Capture the cell that displays the provided text and extract its [X, Y] central coordinate. 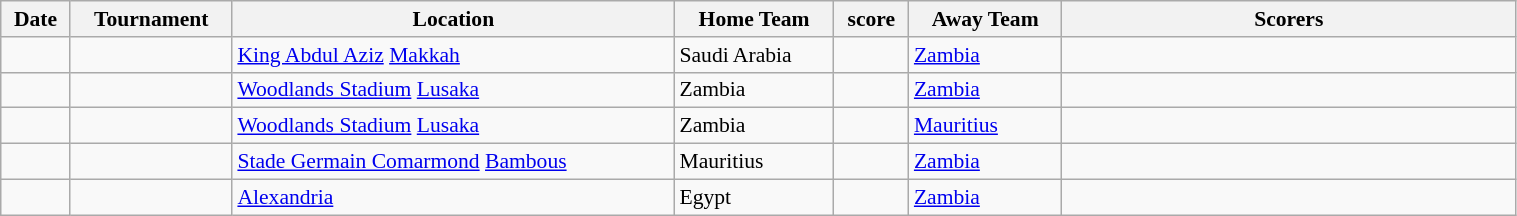
Away Team [986, 19]
Stade Germain Comarmond Bambous [453, 162]
Egypt [754, 197]
Tournament [151, 19]
score [872, 19]
Scorers [1288, 19]
Location [453, 19]
Saudi Arabia [754, 55]
King Abdul Aziz Makkah [453, 55]
Date [36, 19]
Alexandria [453, 197]
Home Team [754, 19]
